Find where the given text appears and provide that cell's center as [x, y] coordinate. 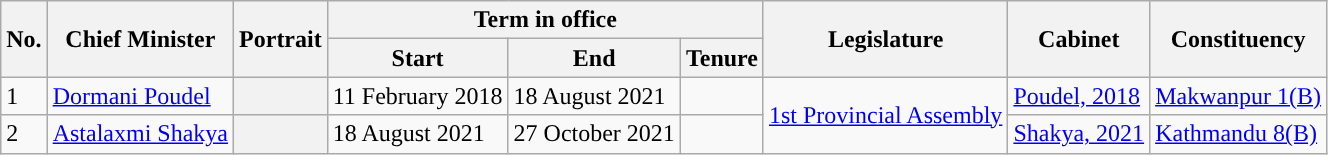
End [594, 58]
Legislature [885, 39]
Constituency [1238, 39]
27 October 2021 [594, 134]
Makwanpur 1(B) [1238, 96]
Tenure [722, 58]
Term in office [545, 20]
Poudel, 2018 [1079, 96]
Cabinet [1079, 39]
No. [24, 39]
1 [24, 96]
Kathmandu 8(B) [1238, 134]
Dormani Poudel [140, 96]
11 February 2018 [418, 96]
Start [418, 58]
1st Provincial Assembly [885, 115]
Shakya, 2021 [1079, 134]
2 [24, 134]
Portrait [281, 39]
Astalaxmi Shakya [140, 134]
Chief Minister [140, 39]
